Extract the [X, Y] coordinate from the center of the cell holding the provided text.  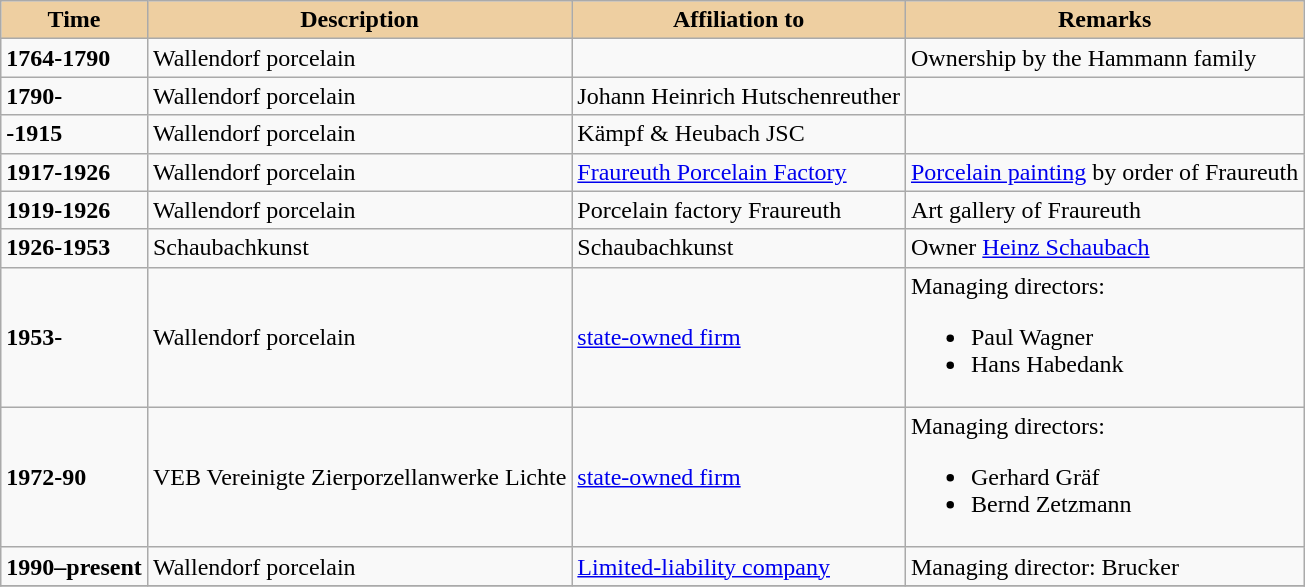
VEB Vereinigte Zierporzellanwerke Lichte [359, 477]
1790- [74, 96]
Owner Heinz Schaubach [1104, 248]
Kämpf & Heubach JSC [739, 134]
1917-1926 [74, 172]
Art gallery of Fraureuth [1104, 210]
Time [74, 20]
1926-1953 [74, 248]
Managing directors:Paul WagnerHans Habedank [1104, 337]
1972-90 [74, 477]
1990–present [74, 566]
Ownership by the Hammann family [1104, 58]
Johann Heinrich Hutschenreuther [739, 96]
1764-1790 [74, 58]
Affiliation to [739, 20]
1919-1926 [74, 210]
Description [359, 20]
Limited-liability company [739, 566]
1953- [74, 337]
Managing directors:Gerhard GräfBernd Zetzmann [1104, 477]
-1915 [74, 134]
Managing director: Brucker [1104, 566]
Porcelain factory Fraureuth [739, 210]
Fraureuth Porcelain Factory [739, 172]
Remarks [1104, 20]
Porcelain painting by order of Fraureuth [1104, 172]
